Pinpoint the cell where the given text exists, returning its [x, y] midpoint coordinate. 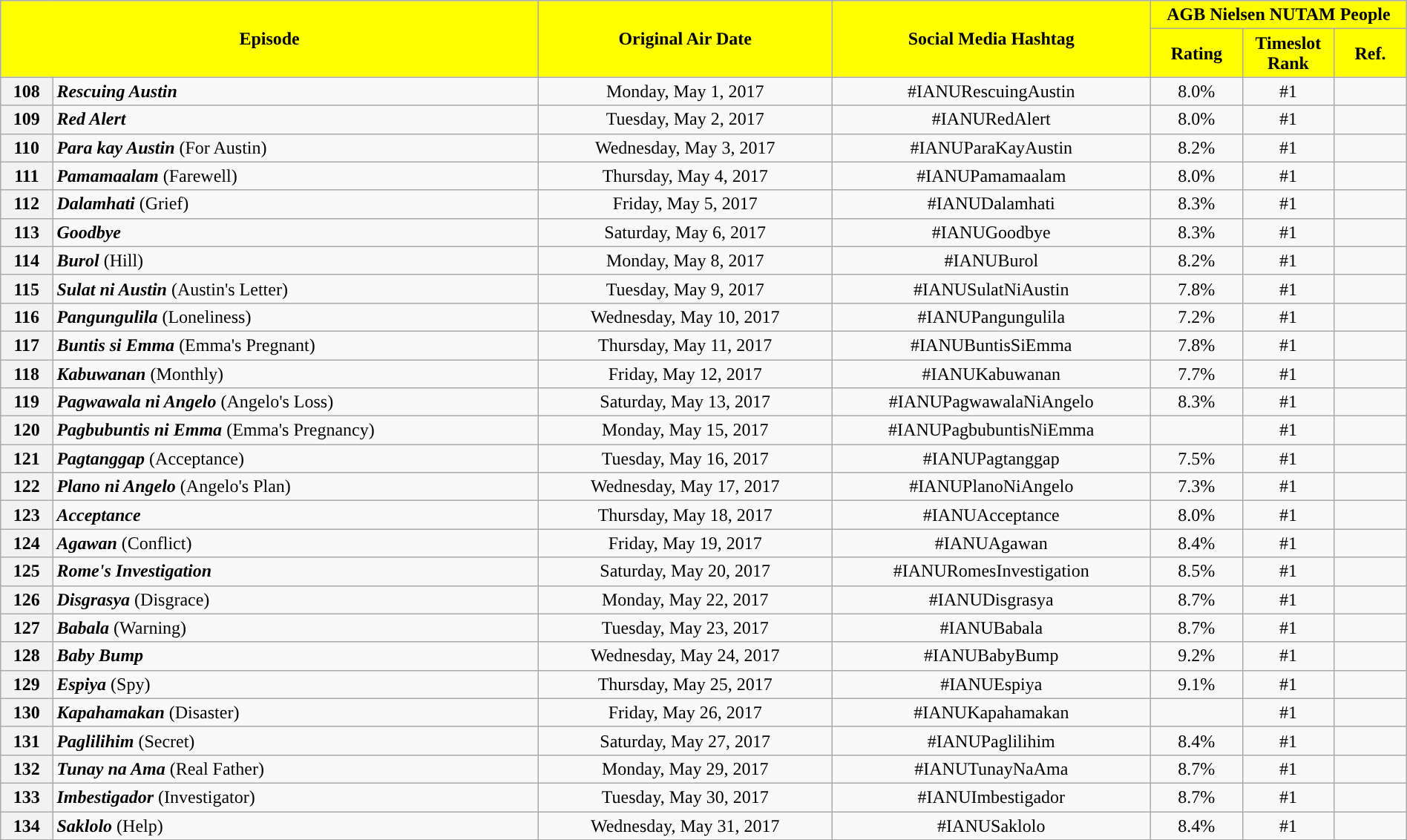
115 [27, 289]
113 [27, 232]
Babala (Warning) [295, 628]
Tunay na Ama (Real Father) [295, 769]
#IANUPagtanggap [991, 459]
#IANUBurol [991, 260]
Buntis si Emma (Emma's Pregnant) [295, 345]
Thursday, May 4, 2017 [685, 176]
Friday, May 12, 2017 [685, 373]
Monday, May 8, 2017 [685, 260]
Monday, May 1, 2017 [685, 91]
Friday, May 26, 2017 [685, 712]
TimeslotRank [1288, 53]
Thursday, May 11, 2017 [685, 345]
122 [27, 487]
#IANUTunayNaAma [991, 769]
117 [27, 345]
114 [27, 260]
Saturday, May 27, 2017 [685, 741]
#IANUSaklolo [991, 826]
Wednesday, May 24, 2017 [685, 656]
Disgrasya (Disgrace) [295, 600]
118 [27, 373]
Para kay Austin (For Austin) [295, 148]
131 [27, 741]
#IANUPangungulila [991, 317]
Rescuing Austin [295, 91]
Pagwawala ni Angelo (Angelo's Loss) [295, 402]
9.1% [1197, 684]
#IANUPagbubuntisNiEmma [991, 430]
130 [27, 712]
119 [27, 402]
Burol (Hill) [295, 260]
129 [27, 684]
Tuesday, May 2, 2017 [685, 119]
Saturday, May 13, 2017 [685, 402]
Acceptance [295, 515]
Plano ni Angelo (Angelo's Plan) [295, 487]
Red Alert [295, 119]
#IANUBabyBump [991, 656]
Wednesday, May 17, 2017 [685, 487]
#IANUEspiya [991, 684]
Wednesday, May 31, 2017 [685, 826]
Thursday, May 18, 2017 [685, 515]
#IANUImbestigador [991, 797]
Pangungulila (Loneliness) [295, 317]
Wednesday, May 10, 2017 [685, 317]
Kapahamakan (Disaster) [295, 712]
#IANUPlanoNiAngelo [991, 487]
Thursday, May 25, 2017 [685, 684]
#IANUDalamhati [991, 204]
116 [27, 317]
108 [27, 91]
Kabuwanan (Monthly) [295, 373]
Wednesday, May 3, 2017 [685, 148]
Baby Bump [295, 656]
7.2% [1197, 317]
123 [27, 515]
#IANURomesInvestigation [991, 571]
124 [27, 543]
Tuesday, May 9, 2017 [685, 289]
111 [27, 176]
9.2% [1197, 656]
Pagtanggap (Acceptance) [295, 459]
Social Media Hashtag [991, 39]
7.5% [1197, 459]
128 [27, 656]
120 [27, 430]
#IANUPaglilihim [991, 741]
Rome's Investigation [295, 571]
Saklolo (Help) [295, 826]
125 [27, 571]
Monday, May 22, 2017 [685, 600]
Paglilihim (Secret) [295, 741]
7.3% [1197, 487]
Ref. [1371, 53]
Episode [270, 39]
Monday, May 29, 2017 [685, 769]
#IANURescuingAustin [991, 91]
Dalamhati (Grief) [295, 204]
#IANUAgawan [991, 543]
#IANUBuntisSiEmma [991, 345]
Tuesday, May 16, 2017 [685, 459]
Imbestigador (Investigator) [295, 797]
Sulat ni Austin (Austin's Letter) [295, 289]
Original Air Date [685, 39]
Agawan (Conflict) [295, 543]
#IANUGoodbye [991, 232]
Friday, May 19, 2017 [685, 543]
#IANUBabala [991, 628]
AGB Nielsen NUTAM People [1279, 15]
126 [27, 600]
Tuesday, May 30, 2017 [685, 797]
Friday, May 5, 2017 [685, 204]
109 [27, 119]
110 [27, 148]
112 [27, 204]
7.7% [1197, 373]
#IANUParaKayAustin [991, 148]
Goodbye [295, 232]
Pagbubuntis ni Emma (Emma's Pregnancy) [295, 430]
127 [27, 628]
Tuesday, May 23, 2017 [685, 628]
Saturday, May 20, 2017 [685, 571]
#IANUPamamaalam [991, 176]
#IANUAcceptance [991, 515]
Rating [1197, 53]
#IANUKabuwanan [991, 373]
Saturday, May 6, 2017 [685, 232]
#IANUPagwawalaNiAngelo [991, 402]
121 [27, 459]
Espiya (Spy) [295, 684]
133 [27, 797]
134 [27, 826]
Monday, May 15, 2017 [685, 430]
#IANUSulatNiAustin [991, 289]
#IANUKapahamakan [991, 712]
#IANURedAlert [991, 119]
8.5% [1197, 571]
Pamamaalam (Farewell) [295, 176]
132 [27, 769]
#IANUDisgrasya [991, 600]
